Extract the (x, y) coordinate from the center of the cell holding the provided text.  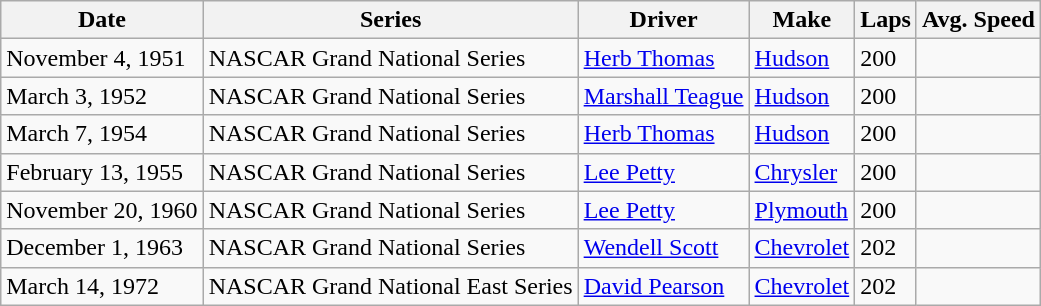
March 14, 1972 (102, 286)
November 20, 1960 (102, 210)
Avg. Speed (978, 20)
Series (390, 20)
Plymouth (802, 210)
Laps (886, 20)
November 4, 1951 (102, 58)
Marshall Teague (664, 96)
December 1, 1963 (102, 248)
March 3, 1952 (102, 96)
Chrysler (802, 172)
NASCAR Grand National East Series (390, 286)
February 13, 1955 (102, 172)
Date (102, 20)
March 7, 1954 (102, 134)
Driver (664, 20)
Wendell Scott (664, 248)
Make (802, 20)
David Pearson (664, 286)
